Scan for the cell matching the given text and deliver its [X, Y] coordinate at center. 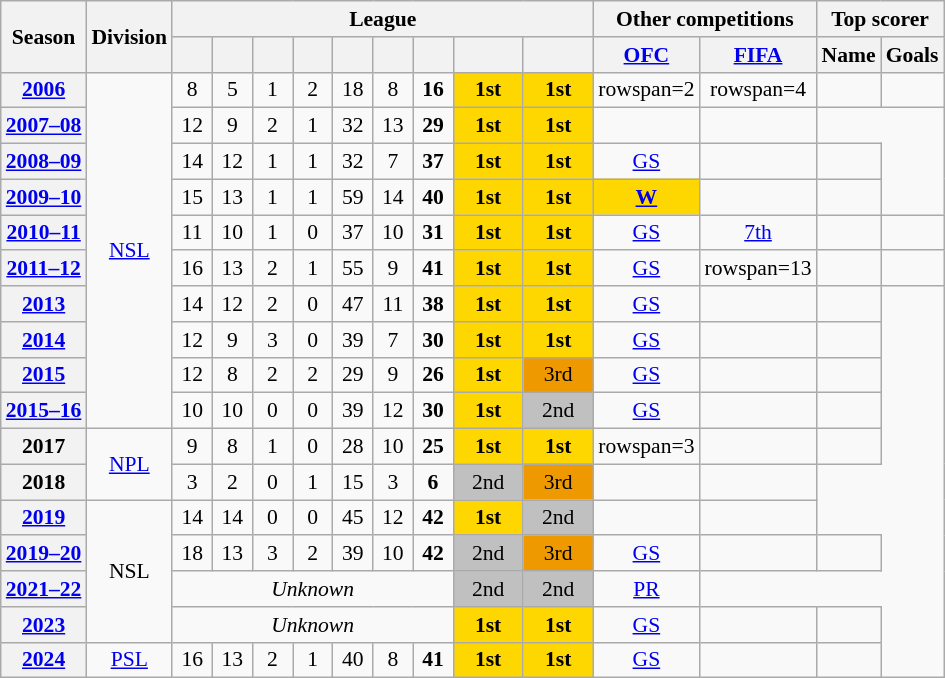
28 [353, 447]
2015–16 [44, 411]
6 [433, 482]
7th [758, 233]
59 [353, 197]
2019 [44, 518]
38 [433, 304]
26 [433, 375]
Other competitions [704, 19]
2019–20 [44, 554]
25 [433, 447]
2011–12 [44, 269]
Season [44, 36]
5 [232, 90]
55 [353, 269]
rowspan=2 [646, 90]
rowspan=3 [646, 447]
2009–10 [44, 197]
rowspan=4 [758, 90]
2017 [44, 447]
2024 [44, 660]
League [382, 19]
NPL [129, 464]
OFC [646, 55]
31 [433, 233]
2023 [44, 625]
2013 [44, 304]
2021–22 [44, 589]
2010–11 [44, 233]
2006 [44, 90]
rowspan=13 [758, 269]
Goals [912, 55]
2008–09 [44, 162]
2018 [44, 482]
47 [353, 304]
Name [849, 55]
2015 [44, 375]
PR [646, 589]
2014 [44, 340]
PSL [129, 660]
W [646, 197]
Division [129, 36]
FIFA [758, 55]
Top scorer [880, 19]
45 [353, 518]
2007–08 [44, 126]
